For the text-containing cell, return its midpoint in [X, Y] coordinate format. 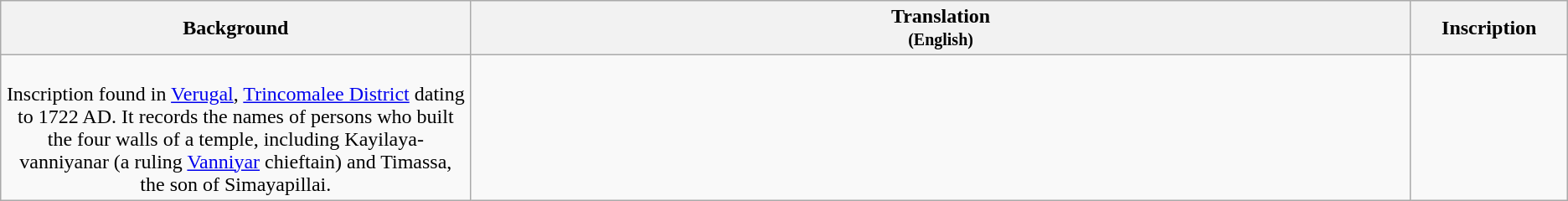
Background [236, 28]
Inscription [1489, 28]
Translation(English) [941, 28]
